From the cell containing the given text, extract its center point as (x, y) coordinate. 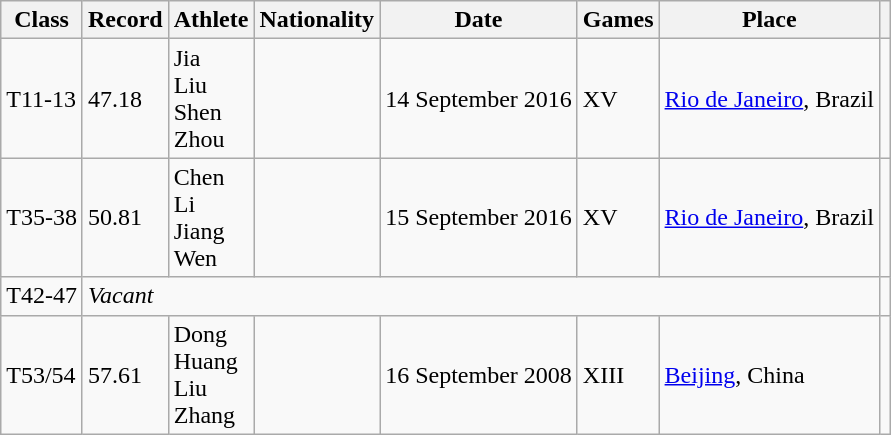
T53/54 (42, 374)
15 September 2016 (479, 218)
ChenLiJiangWen (211, 218)
47.18 (125, 98)
14 September 2016 (479, 98)
16 September 2008 (479, 374)
Record (125, 20)
T35-38 (42, 218)
Date (479, 20)
50.81 (125, 218)
Vacant (480, 296)
Place (769, 20)
T42-47 (42, 296)
Beijing, China (769, 374)
DongHuangLiuZhang (211, 374)
XIII (618, 374)
Nationality (317, 20)
Games (618, 20)
JiaLiuShenZhou (211, 98)
Athlete (211, 20)
57.61 (125, 374)
Class (42, 20)
T11-13 (42, 98)
